Determine the [X, Y] coordinate at the center of the cell enclosing the given text.  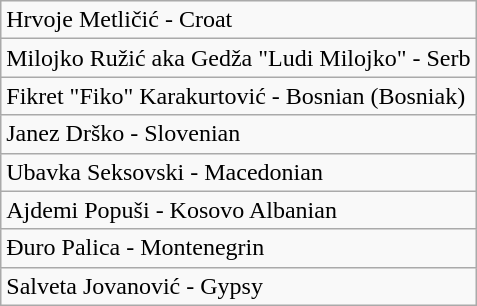
Fikret "Fiko" Karakurtović - Bosnian (Bosniak) [238, 96]
Janez Drško - Slovenian [238, 134]
Salveta Jovanović - Gypsy [238, 286]
Milojko Ružić aka Gedža "Ludi Milojko" - Serb [238, 58]
Ubavka Seksovski - Macedonian [238, 172]
Đuro Palica - Montenegrin [238, 248]
Hrvoje Metličić - Croat [238, 20]
Ajdemi Popuši - Kosovo Albanian [238, 210]
